Provide the [x, y] coordinate of the cell's center where the given text is located.  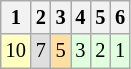
7 [41, 51]
4 [80, 17]
6 [120, 17]
10 [16, 51]
